Identify which cell holds the provided text, then report its [X, Y] central coordinate. 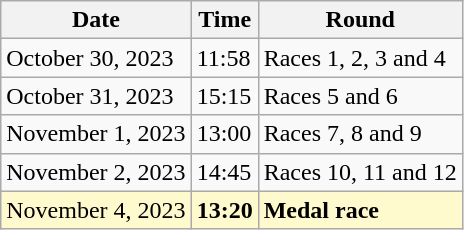
October 31, 2023 [96, 96]
November 2, 2023 [96, 172]
Round [360, 20]
Date [96, 20]
Races 7, 8 and 9 [360, 134]
13:20 [224, 210]
Races 10, 11 and 12 [360, 172]
14:45 [224, 172]
Time [224, 20]
November 1, 2023 [96, 134]
Races 1, 2, 3 and 4 [360, 58]
11:58 [224, 58]
November 4, 2023 [96, 210]
13:00 [224, 134]
October 30, 2023 [96, 58]
Medal race [360, 210]
15:15 [224, 96]
Races 5 and 6 [360, 96]
